Return the [x, y] coordinate for the center point of the cell that contains the specified text.  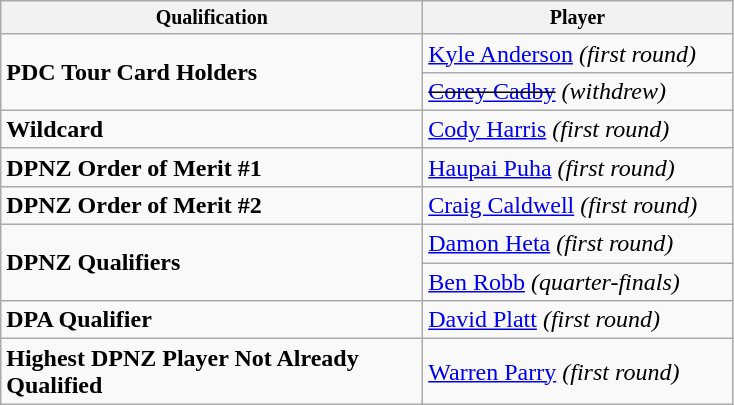
Warren Parry (first round) [578, 372]
Damon Heta (first round) [578, 244]
David Platt (first round) [578, 320]
Qualification [212, 18]
Haupai Puha (first round) [578, 167]
PDC Tour Card Holders [212, 72]
Cody Harris (first round) [578, 129]
Kyle Anderson (first round) [578, 53]
DPA Qualifier [212, 320]
Craig Caldwell (first round) [578, 205]
Wildcard [212, 129]
Player [578, 18]
Corey Cadby (withdrew) [578, 91]
DPNZ Order of Merit #1 [212, 167]
Ben Robb (quarter-finals) [578, 282]
DPNZ Order of Merit #2 [212, 205]
Highest DPNZ Player Not Already Qualified [212, 372]
DPNZ Qualifiers [212, 263]
